Return the (X, Y) coordinate for the center point of the cell that contains the specified text.  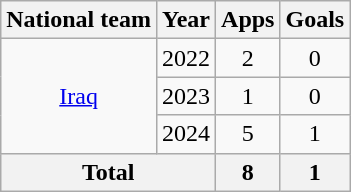
2024 (186, 134)
2 (248, 58)
Iraq (79, 96)
5 (248, 134)
Goals (315, 20)
National team (79, 20)
8 (248, 172)
Apps (248, 20)
2023 (186, 96)
Total (108, 172)
2022 (186, 58)
Year (186, 20)
